Return the (x, y) coordinate for the center point of the cell that contains the specified text.  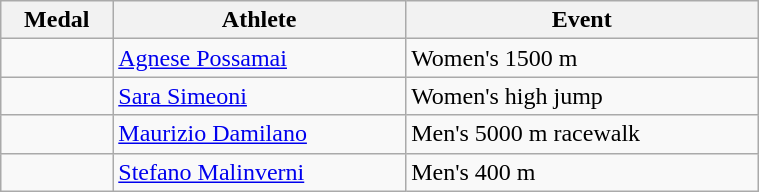
Men's 5000 m racewalk (582, 134)
Agnese Possamai (260, 58)
Women's high jump (582, 96)
Maurizio Damilano (260, 134)
Men's 400 m (582, 172)
Stefano Malinverni (260, 172)
Sara Simeoni (260, 96)
Athlete (260, 20)
Event (582, 20)
Medal (57, 20)
Women's 1500 m (582, 58)
